Capture the cell that displays the provided text and extract its (x, y) central coordinate. 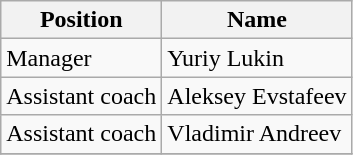
Manager (82, 58)
Position (82, 20)
Name (257, 20)
Vladimir Andreev (257, 134)
Aleksey Evstafeev (257, 96)
Yuriy Lukin (257, 58)
